Identify which cell holds the provided text, then report its [x, y] central coordinate. 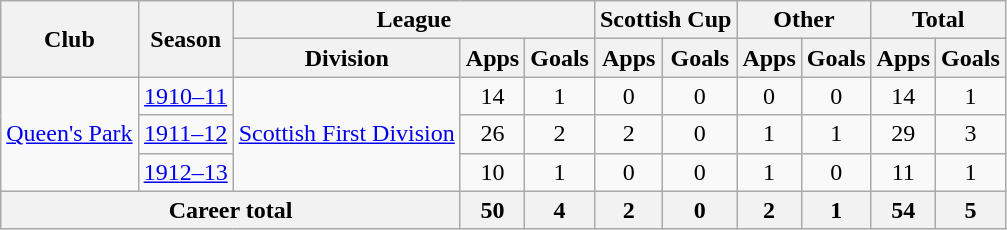
Scottish First Division [346, 134]
Division [346, 58]
26 [492, 134]
29 [903, 134]
Scottish Cup [665, 20]
Season [186, 39]
1910–11 [186, 96]
4 [560, 210]
League [414, 20]
3 [971, 134]
Queen's Park [70, 134]
Other [804, 20]
1912–13 [186, 172]
Career total [231, 210]
50 [492, 210]
1911–12 [186, 134]
54 [903, 210]
Club [70, 39]
11 [903, 172]
10 [492, 172]
5 [971, 210]
Total [938, 20]
